Search for the cell housing the specified text and yield its (x, y) center coordinate. 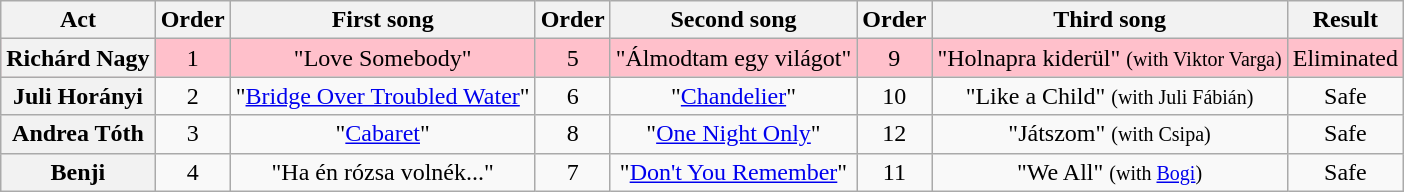
3 (192, 134)
7 (572, 172)
11 (894, 172)
First song (382, 20)
Act (78, 20)
1 (192, 58)
"Játszom" (with Csipa) (1110, 134)
9 (894, 58)
2 (192, 96)
"We All" (with Bogi) (1110, 172)
"Álmodtam egy világot" (734, 58)
Result (1345, 20)
4 (192, 172)
"Bridge Over Troubled Water" (382, 96)
Juli Horányi (78, 96)
Richárd Nagy (78, 58)
"Cabaret" (382, 134)
"Ha én rózsa volnék..." (382, 172)
10 (894, 96)
"Holnapra kiderül" (with Viktor Varga) (1110, 58)
6 (572, 96)
Andrea Tóth (78, 134)
Third song (1110, 20)
8 (572, 134)
"Like a Child" (with Juli Fábián) (1110, 96)
"Don't You Remember" (734, 172)
"Chandelier" (734, 96)
"Love Somebody" (382, 58)
"One Night Only" (734, 134)
12 (894, 134)
Second song (734, 20)
Benji (78, 172)
Eliminated (1345, 58)
5 (572, 58)
